Extract the [X, Y] coordinate from the center of the cell holding the provided text.  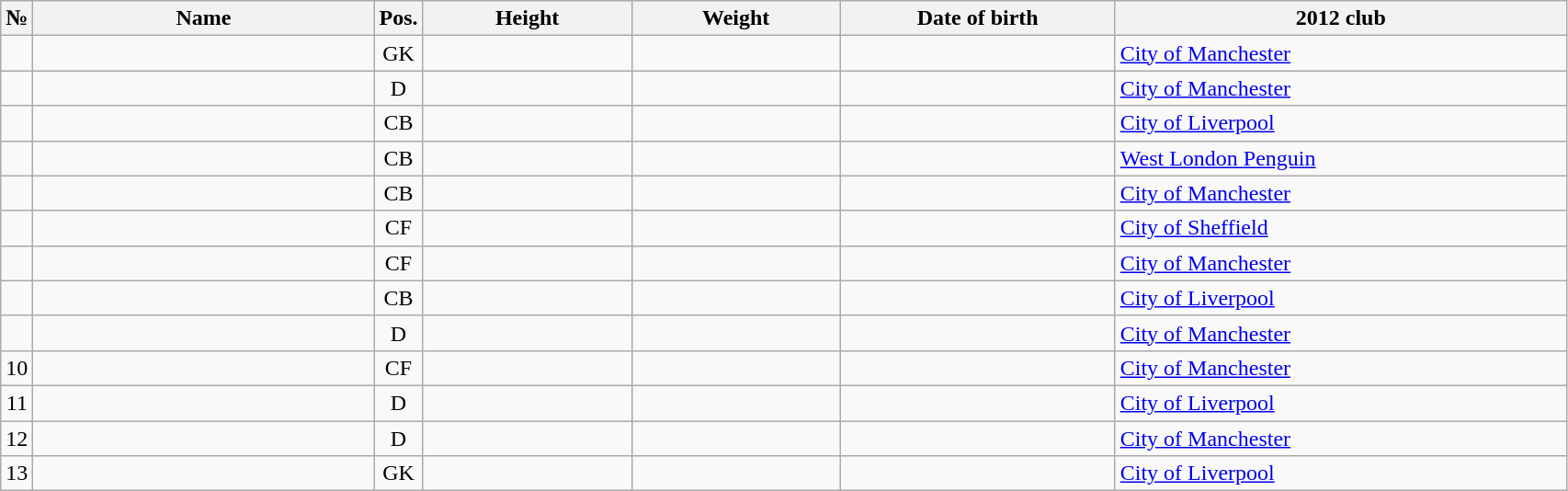
12 [17, 439]
Name [204, 18]
West London Penguin [1340, 158]
City of Sheffield [1340, 228]
Height [528, 18]
11 [17, 403]
Date of birth [978, 18]
№ [17, 18]
Pos. [399, 18]
13 [17, 474]
2012 club [1340, 18]
10 [17, 368]
Weight [735, 18]
